Find where the given text appears and provide that cell's center as (X, Y) coordinate. 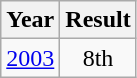
2003 (30, 58)
Year (30, 20)
Result (98, 20)
8th (98, 58)
